Pinpoint the cell where the given text exists, returning its (X, Y) midpoint coordinate. 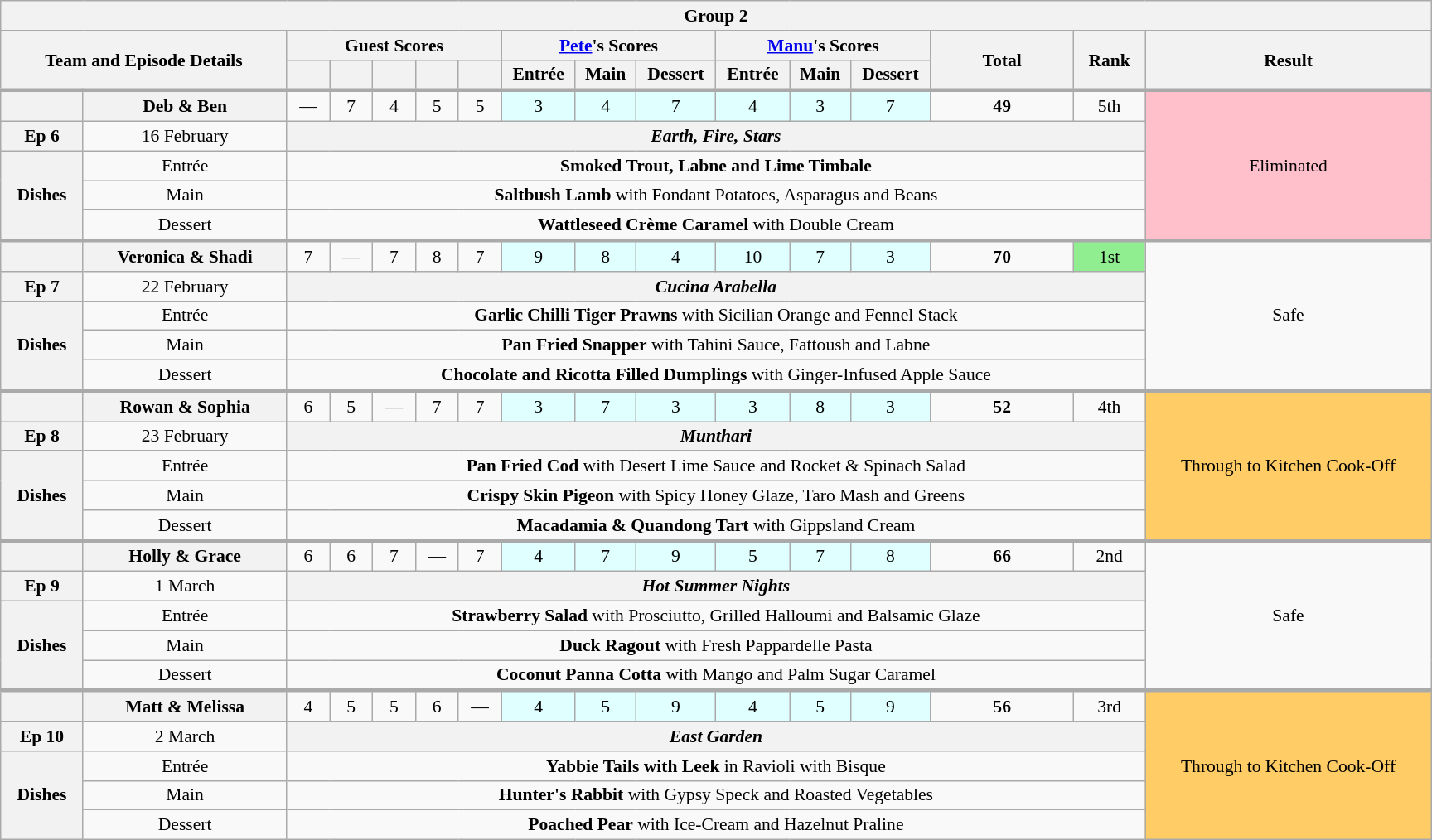
23 February (185, 437)
Poached Pear with Ice-Cream and Hazelnut Praline (716, 825)
Deb & Ben (185, 106)
Rank (1109, 61)
Wattleseed Crème Caramel with Double Cream (716, 225)
22 February (185, 287)
Total (1003, 61)
Cucina Arabella (716, 287)
Holly & Grace (185, 557)
Ep 8 (41, 437)
Pete's Scores (608, 46)
Duck Ragout with Fresh Pappardelle Pasta (716, 645)
Ep 6 (41, 137)
Macadamia & Quandong Tart with Gippsland Cream (716, 525)
2nd (1109, 557)
Saltbush Lamb with Fondant Potatoes, Asparagus and Beans (716, 196)
Guest Scores (394, 46)
5th (1109, 106)
Garlic Chilli Tiger Prawns with Sicilian Orange and Fennel Stack (716, 316)
10 (752, 257)
Coconut Panna Cotta with Mango and Palm Sugar Caramel (716, 676)
70 (1003, 257)
1st (1109, 257)
Group 2 (716, 16)
East Garden (716, 736)
Pan Fried Cod with Desert Lime Sauce and Rocket & Spinach Salad (716, 466)
Matt & Melissa (185, 706)
Manu's Scores (824, 46)
3rd (1109, 706)
56 (1003, 706)
4th (1109, 406)
Ep 10 (41, 736)
Crispy Skin Pigeon with Spicy Honey Glaze, Taro Mash and Greens (716, 495)
Yabbie Tails with Leek in Ravioli with Bisque (716, 766)
Team and Episode Details (144, 61)
Munthari (716, 437)
Smoked Trout, Labne and Lime Timbale (716, 166)
49 (1003, 106)
Rowan & Sophia (185, 406)
Veronica & Shadi (185, 257)
Hunter's Rabbit with Gypsy Speck and Roasted Vegetables (716, 795)
16 February (185, 137)
Strawberry Salad with Prosciutto, Grilled Halloumi and Balsamic Glaze (716, 616)
Ep 9 (41, 587)
Ep 7 (41, 287)
2 March (185, 736)
66 (1003, 557)
Result (1288, 61)
1 March (185, 587)
Hot Summer Nights (716, 587)
52 (1003, 406)
Earth, Fire, Stars (716, 137)
Chocolate and Ricotta Filled Dumplings with Ginger-Infused Apple Sauce (716, 376)
Pan Fried Snapper with Tahini Sauce, Fattoush and Labne (716, 345)
Eliminated (1288, 166)
